For the text-containing cell, return its midpoint in (X, Y) coordinate format. 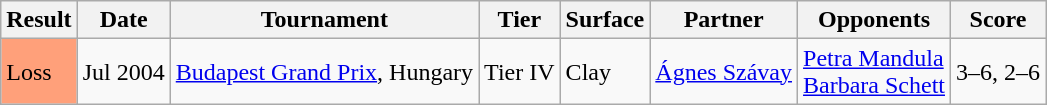
Date (124, 20)
Loss (39, 72)
Opponents (874, 20)
Petra Mandula Barbara Schett (874, 72)
Result (39, 20)
Clay (605, 72)
Surface (605, 20)
Score (998, 20)
Partner (724, 20)
Tournament (324, 20)
3–6, 2–6 (998, 72)
Tier (520, 20)
Ágnes Szávay (724, 72)
Jul 2004 (124, 72)
Budapest Grand Prix, Hungary (324, 72)
Tier IV (520, 72)
